Extract the (x, y) coordinate from the center of the cell holding the provided text.  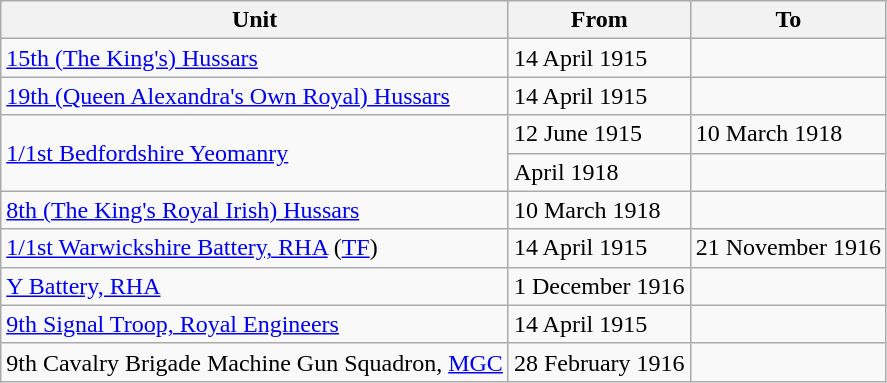
19th (Queen Alexandra's Own Royal) Hussars (255, 96)
To (788, 20)
From (599, 20)
1/1st Warwickshire Battery, RHA (TF) (255, 248)
April 1918 (599, 172)
8th (The King's Royal Irish) Hussars (255, 210)
9th Cavalry Brigade Machine Gun Squadron, MGC (255, 362)
9th Signal Troop, Royal Engineers (255, 324)
15th (The King's) Hussars (255, 58)
21 November 1916 (788, 248)
28 February 1916 (599, 362)
Unit (255, 20)
12 June 1915 (599, 134)
1/1st Bedfordshire Yeomanry (255, 153)
Y Battery, RHA (255, 286)
1 December 1916 (599, 286)
